Find where the given text appears and provide that cell's center as [X, Y] coordinate. 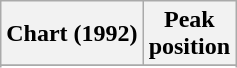
Chart (1992) [72, 34]
Peakposition [189, 34]
